Scan for the cell matching the given text and deliver its (x, y) coordinate at center. 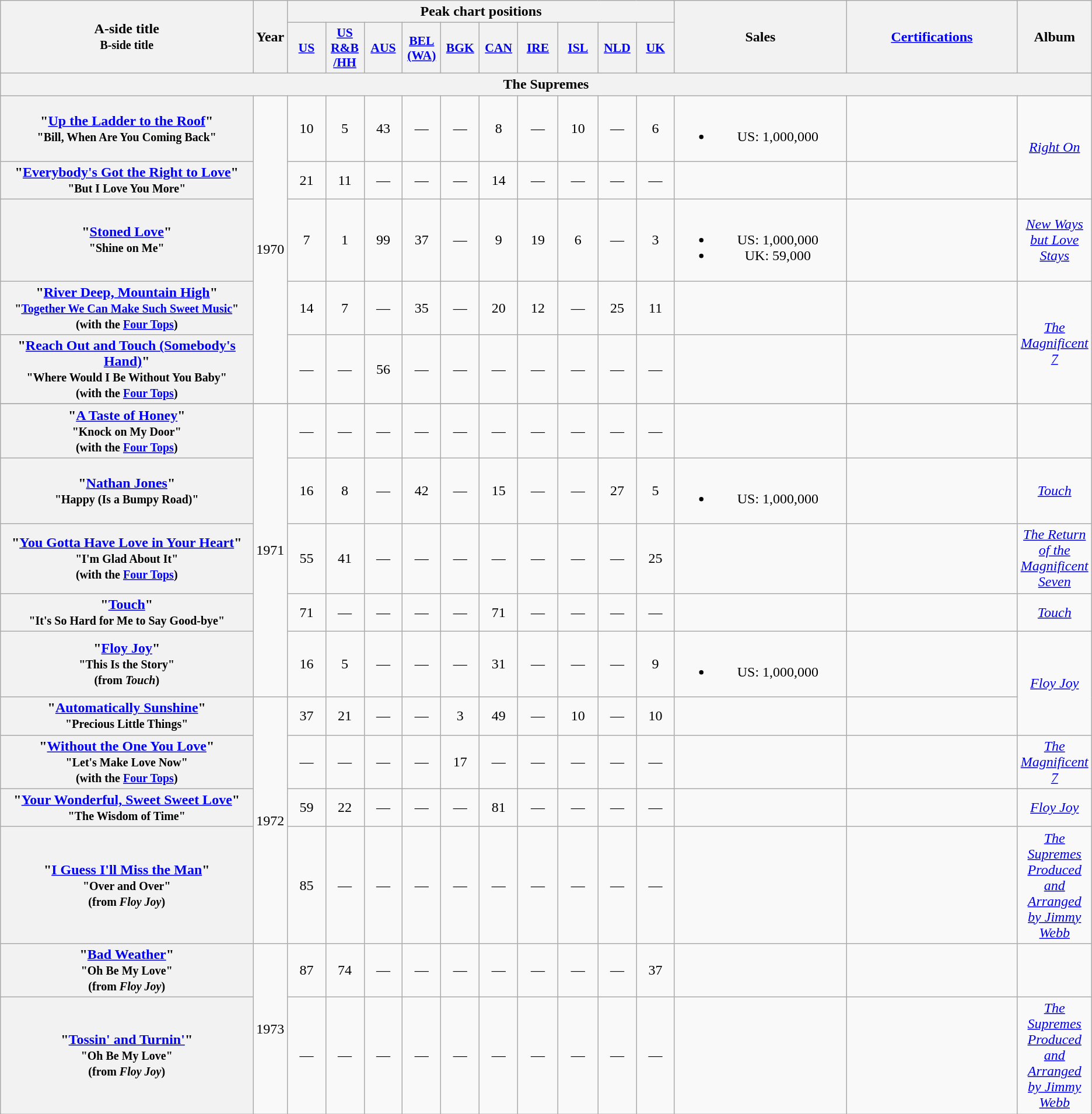
99 (383, 240)
55 (307, 559)
Year (271, 37)
Peak chart positions (481, 12)
"Floy Joy""This Is the Story"(from Touch) (127, 664)
"Bad Weather""Oh Be My Love"(from Floy Joy) (127, 970)
"Automatically Sunshine""Precious Little Things" (127, 716)
49 (499, 716)
"Stoned Love""Shine on Me" (127, 240)
A-side titleB-side title (127, 37)
27 (617, 491)
The Supremes (546, 84)
19 (538, 240)
1973 (271, 1028)
22 (345, 807)
ISL (577, 48)
Certifications (932, 37)
BEL(WA) (422, 48)
USR&B/HH (345, 48)
"River Deep, Mountain High" "Together We Can Make Such Sweet Music" (with the Four Tops) (127, 308)
35 (422, 308)
Right On (1055, 148)
UK (656, 48)
US: 1,000,000UK: 59,000 (760, 240)
42 (422, 491)
17 (460, 762)
20 (499, 308)
87 (307, 970)
1971 (271, 551)
Album (1055, 37)
IRE (538, 48)
CAN (499, 48)
1 (345, 240)
15 (499, 491)
US (307, 48)
Sales (760, 37)
59 (307, 807)
43 (383, 128)
New Ways but Love Stays (1055, 240)
"Without the One You Love""Let's Make Love Now" (with the Four Tops) (127, 762)
"Your Wonderful, Sweet Sweet Love""The Wisdom of Time" (127, 807)
41 (345, 559)
BGK (460, 48)
"Up the Ladder to the Roof""Bill, When Are You Coming Back" (127, 128)
"Reach Out and Touch (Somebody's Hand)""Where Would I Be Without You Baby" (with the Four Tops) (127, 370)
"Touch""It's So Hard for Me to Say Good-bye" (127, 612)
31 (499, 664)
1970 (271, 250)
12 (538, 308)
1972 (271, 820)
The Return of the Magnificent Seven (1055, 559)
"Nathan Jones""Happy (Is a Bumpy Road)" (127, 491)
NLD (617, 48)
81 (499, 807)
74 (345, 970)
56 (383, 370)
"Tossin' and Turnin'""Oh Be My Love"(from Floy Joy) (127, 1055)
"Everybody's Got the Right to Love""But I Love You More" (127, 181)
"A Taste of Honey" "Knock on My Door" (with the Four Tops) (127, 431)
AUS (383, 48)
"You Gotta Have Love in Your Heart" "I'm Glad About It" (with the Four Tops) (127, 559)
"I Guess I'll Miss the Man""Over and Over"(from Floy Joy) (127, 885)
85 (307, 885)
